Find where the given text appears and provide that cell's center as (x, y) coordinate. 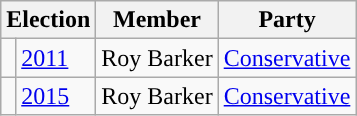
Election (48, 20)
Party (287, 20)
2011 (56, 58)
Member (157, 20)
2015 (56, 96)
